Determine the (x, y) coordinate at the center of the cell enclosing the given text.  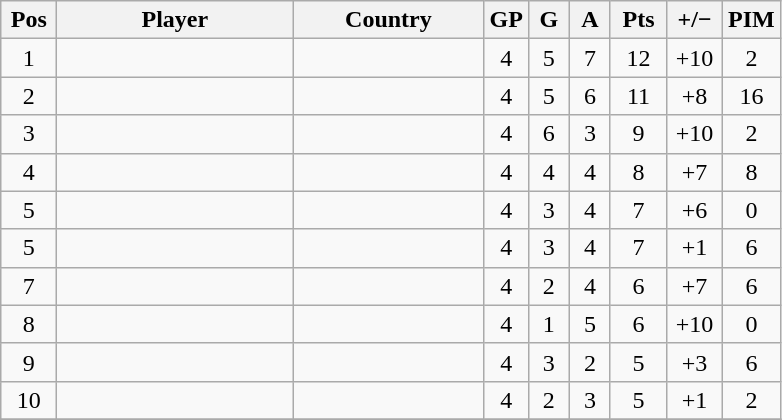
Pts (638, 20)
16 (752, 96)
Player (175, 20)
+8 (695, 96)
+/− (695, 20)
11 (638, 96)
10 (29, 400)
+6 (695, 210)
A (590, 20)
+3 (695, 362)
Pos (29, 20)
GP (506, 20)
Country (388, 20)
12 (638, 58)
G (548, 20)
PIM (752, 20)
